Detect which cell encompasses the target text, then output its (x, y) center coordinate. 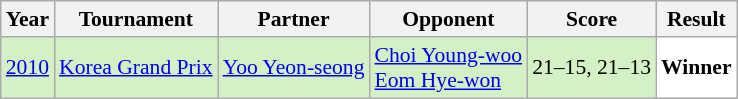
Year (28, 19)
Result (696, 19)
2010 (28, 68)
Opponent (449, 19)
Choi Young-woo Eom Hye-won (449, 68)
Winner (696, 68)
Tournament (136, 19)
Korea Grand Prix (136, 68)
21–15, 21–13 (592, 68)
Partner (294, 19)
Score (592, 19)
Yoo Yeon-seong (294, 68)
